Determine the [X, Y] coordinate at the center of the cell enclosing the given text.  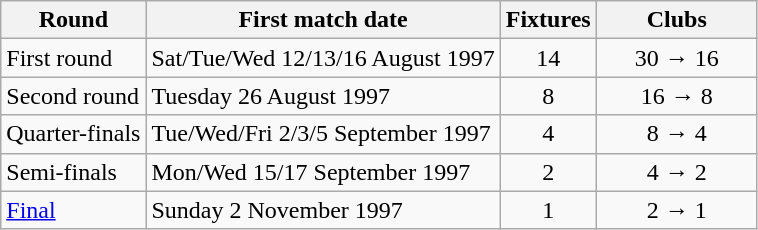
Final [74, 210]
Tuesday 26 August 1997 [323, 96]
First match date [323, 20]
8 → 4 [676, 134]
4 → 2 [676, 172]
Fixtures [548, 20]
14 [548, 58]
2 [548, 172]
Second round [74, 96]
16 → 8 [676, 96]
8 [548, 96]
30 → 16 [676, 58]
Mon/Wed 15/17 September 1997 [323, 172]
Tue/Wed/Fri 2/3/5 September 1997 [323, 134]
First round [74, 58]
Sat/Tue/Wed 12/13/16 August 1997 [323, 58]
4 [548, 134]
Quarter-finals [74, 134]
Round [74, 20]
Clubs [676, 20]
2 → 1 [676, 210]
Sunday 2 November 1997 [323, 210]
Semi-finals [74, 172]
1 [548, 210]
